Return [x, y] of the center of cell containing provided text 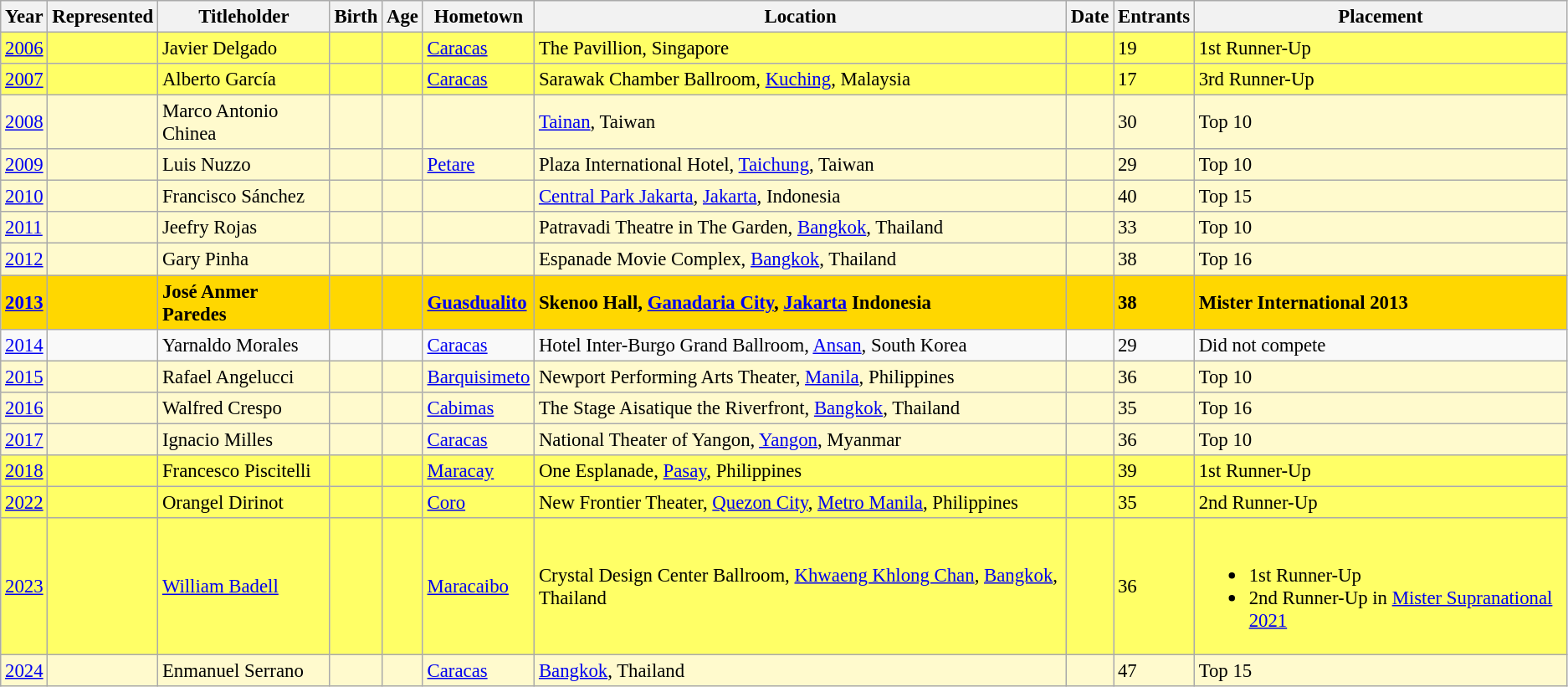
Date [1090, 17]
2023 [24, 587]
Javier Delgado [244, 49]
Mister International 2013 [1381, 303]
3rd Runner-Up [1381, 79]
Central Park Jakarta, Jakarta, Indonesia [801, 197]
2012 [24, 259]
17 [1155, 79]
2014 [24, 345]
Age [403, 17]
Patravadi Theatre in The Garden, Bangkok, Thailand [801, 228]
Bangkok, Thailand [801, 671]
Did not compete [1381, 345]
Gary Pinha [244, 259]
Espanade Movie Complex, Bangkok, Thailand [801, 259]
Orangel Dirinot [244, 502]
Francisco Sánchez [244, 197]
1st Runner-Up2nd Runner-Up in Mister Supranational 2021 [1381, 587]
William Badell [244, 587]
New Frontier Theater, Quezon City, Metro Manila, Philippines [801, 502]
Skenoo Hall, Ganadaria City, Jakarta Indonesia [801, 303]
Hotel Inter-Burgo Grand Ballroom, Ansan, South Korea [801, 345]
2011 [24, 228]
2017 [24, 439]
19 [1155, 49]
2015 [24, 377]
Titleholder [244, 17]
Maracay [479, 471]
40 [1155, 197]
2007 [24, 79]
Plaza International Hotel, Taichung, Taiwan [801, 165]
Location [801, 17]
One Esplanade, Pasay, Philippines [801, 471]
José Anmer Paredes [244, 303]
Rafael Angelucci [244, 377]
Birth [356, 17]
33 [1155, 228]
Luis Nuzzo [244, 165]
The Stage Aisatique the Riverfront, Bangkok, Thailand [801, 408]
Hometown [479, 17]
Represented [103, 17]
47 [1155, 671]
Newport Performing Arts Theater, Manila, Philippines [801, 377]
Barquisimeto [479, 377]
Coro [479, 502]
Tainan, Taiwan [801, 122]
Yarnaldo Morales [244, 345]
2008 [24, 122]
39 [1155, 471]
Petare [479, 165]
Crystal Design Center Ballroom, Khwaeng Khlong Chan, Bangkok, Thailand [801, 587]
Maracaibo [479, 587]
Enmanuel Serrano [244, 671]
Entrants [1155, 17]
Placement [1381, 17]
Francesco Piscitelli [244, 471]
2024 [24, 671]
2006 [24, 49]
Guasdualito [479, 303]
Walfred Crespo [244, 408]
The Pavillion, Singapore [801, 49]
2018 [24, 471]
30 [1155, 122]
2013 [24, 303]
Ignacio Milles [244, 439]
Jeefry Rojas [244, 228]
Marco Antonio Chinea [244, 122]
Year [24, 17]
2nd Runner-Up [1381, 502]
2009 [24, 165]
Alberto García [244, 79]
2022 [24, 502]
2016 [24, 408]
2010 [24, 197]
National Theater of Yangon, Yangon, Myanmar [801, 439]
Sarawak Chamber Ballroom, Kuching, Malaysia [801, 79]
Cabimas [479, 408]
